For the text-containing cell, return its midpoint in [x, y] coordinate format. 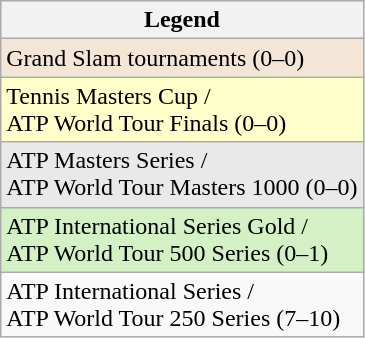
ATP International Series / ATP World Tour 250 Series (7–10) [182, 304]
ATP International Series Gold / ATP World Tour 500 Series (0–1) [182, 240]
Legend [182, 20]
Tennis Masters Cup / ATP World Tour Finals (0–0) [182, 110]
Grand Slam tournaments (0–0) [182, 58]
ATP Masters Series / ATP World Tour Masters 1000 (0–0) [182, 174]
